Return [x, y] of the center of cell containing provided text 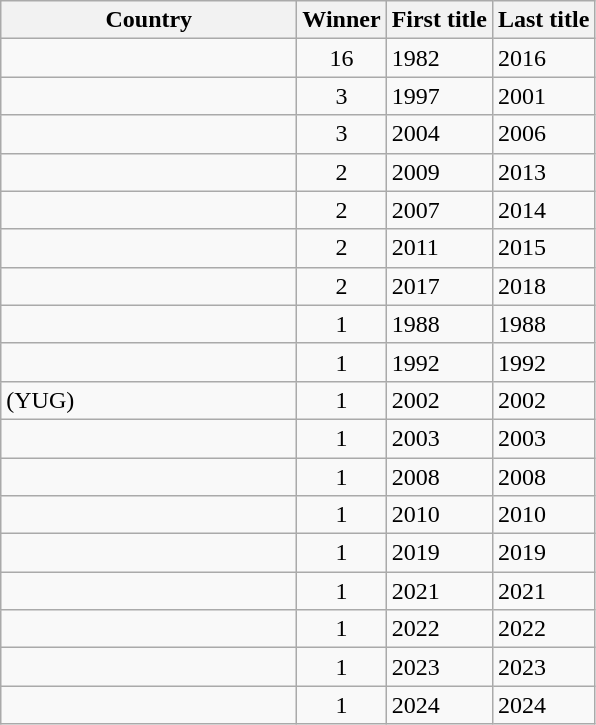
2001 [543, 96]
Last title [543, 20]
1982 [439, 58]
(YUG) [149, 400]
2017 [439, 286]
First title [439, 20]
2009 [439, 172]
2011 [439, 248]
Country [149, 20]
2007 [439, 210]
2014 [543, 210]
2006 [543, 134]
2018 [543, 286]
2016 [543, 58]
1997 [439, 96]
Winner [342, 20]
2015 [543, 248]
16 [342, 58]
2013 [543, 172]
2004 [439, 134]
